Pinpoint the cell where the given text exists, returning its (X, Y) midpoint coordinate. 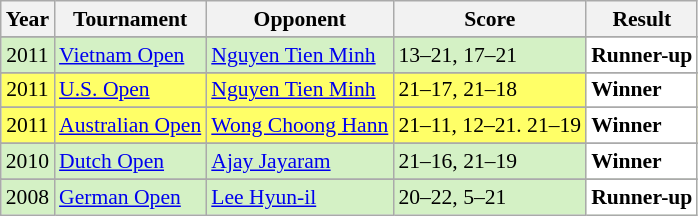
2010 (28, 162)
Wong Choong Hann (300, 126)
U.S. Open (130, 90)
2008 (28, 197)
Vietnam Open (130, 55)
Year (28, 19)
Lee Hyun-il (300, 197)
Dutch Open (130, 162)
Score (490, 19)
German Open (130, 197)
Tournament (130, 19)
Opponent (300, 19)
21–11, 12–21. 21–19 (490, 126)
21–17, 21–18 (490, 90)
13–21, 17–21 (490, 55)
20–22, 5–21 (490, 197)
Result (642, 19)
Australian Open (130, 126)
Ajay Jayaram (300, 162)
21–16, 21–19 (490, 162)
